Capture the cell that displays the provided text and extract its (x, y) central coordinate. 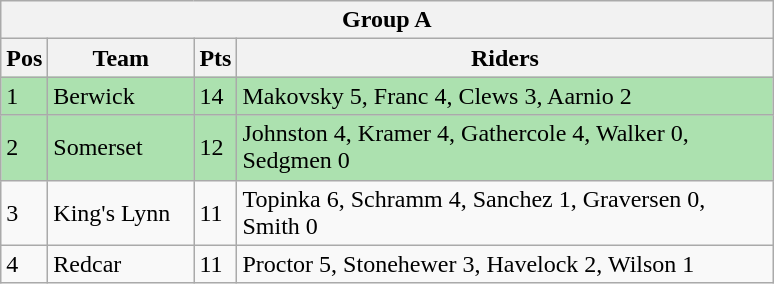
Johnston 4, Kramer 4, Gathercole 4, Walker 0, Sedgmen 0 (505, 148)
Group A (387, 20)
12 (216, 148)
Proctor 5, Stonehewer 3, Havelock 2, Wilson 1 (505, 264)
Riders (505, 58)
1 (24, 96)
Makovsky 5, Franc 4, Clews 3, Aarnio 2 (505, 96)
2 (24, 148)
Berwick (121, 96)
Pts (216, 58)
Topinka 6, Schramm 4, Sanchez 1, Graversen 0, Smith 0 (505, 212)
Somerset (121, 148)
4 (24, 264)
Redcar (121, 264)
Team (121, 58)
Pos (24, 58)
3 (24, 212)
14 (216, 96)
King's Lynn (121, 212)
